Capture the cell that displays the provided text and extract its [x, y] central coordinate. 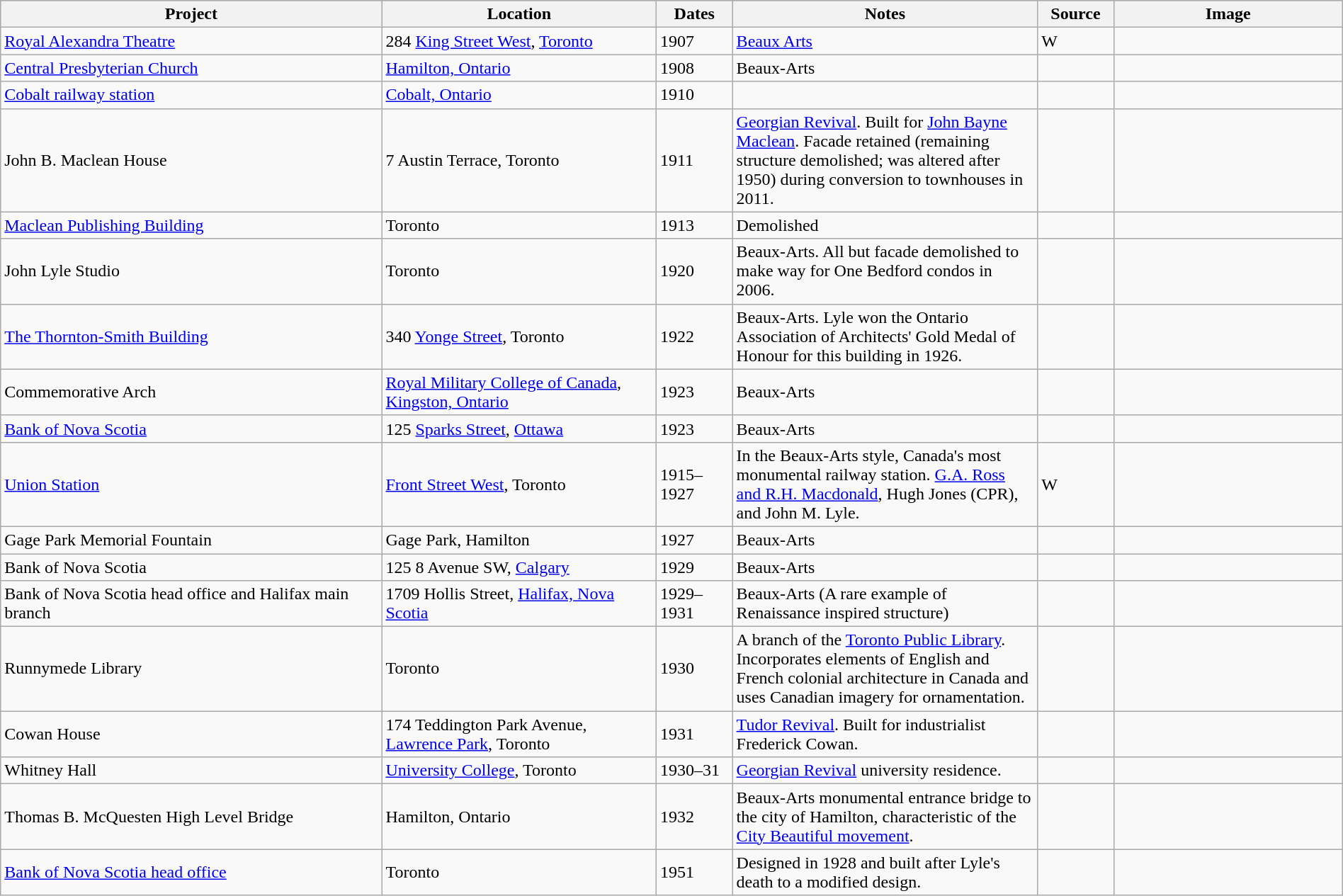
Thomas B. McQuesten High Level Bridge [191, 817]
Royal Alexandra Theatre [191, 41]
In the Beaux-Arts style, Canada's most monumental railway station. G.A. Ross and R.H. Macdonald, Hugh Jones (CPR), and John M. Lyle. [885, 484]
Cobalt railway station [191, 95]
1910 [694, 95]
Demolished [885, 225]
University College, Toronto [518, 771]
Runnymede Library [191, 669]
Tudor Revival. Built for industrialist Frederick Cowan. [885, 734]
Beaux Arts [885, 41]
125 8 Avenue SW, Calgary [518, 567]
Bank of Nova Scotia head office and Halifax main branch [191, 603]
1911 [694, 160]
1930 [694, 669]
Project [191, 14]
Cobalt, Ontario [518, 95]
Royal Military College of Canada, Kingston, Ontario [518, 392]
John Lyle Studio [191, 271]
John B. Maclean House [191, 160]
Commemorative Arch [191, 392]
Central Presbyterian Church [191, 68]
Image [1228, 14]
Whitney Hall [191, 771]
Georgian Revival university residence. [885, 771]
1927 [694, 540]
Source [1076, 14]
Gage Park Memorial Fountain [191, 540]
125 Sparks Street, Ottawa [518, 429]
Location [518, 14]
174 Teddington Park Avenue, Lawrence Park, Toronto [518, 734]
1929–1931 [694, 603]
Beaux-Arts monumental entrance bridge to the city of Hamilton, characteristic of the City Beautiful movement. [885, 817]
1922 [694, 336]
Beaux-Arts. All but facade demolished to make way for One Bedford condos in 2006. [885, 271]
Front Street West, Toronto [518, 484]
Cowan House [191, 734]
1915–1927 [694, 484]
Union Station [191, 484]
The Thornton-Smith Building [191, 336]
284 King Street West, Toronto [518, 41]
1932 [694, 817]
1709 Hollis Street, Halifax, Nova Scotia [518, 603]
340 Yonge Street, Toronto [518, 336]
1907 [694, 41]
1913 [694, 225]
1930–31 [694, 771]
1931 [694, 734]
Dates [694, 14]
Beaux-Arts. Lyle won the Ontario Association of Architects' Gold Medal of Honour for this building in 1926. [885, 336]
Maclean Publishing Building [191, 225]
Bank of Nova Scotia head office [191, 873]
Notes [885, 14]
Designed in 1928 and built after Lyle's death to a modified design. [885, 873]
1920 [694, 271]
Gage Park, Hamilton [518, 540]
1908 [694, 68]
Beaux-Arts (A rare example of Renaissance inspired structure) [885, 603]
1929 [694, 567]
7 Austin Terrace, Toronto [518, 160]
1951 [694, 873]
